For the text-containing cell, return its midpoint in (X, Y) coordinate format. 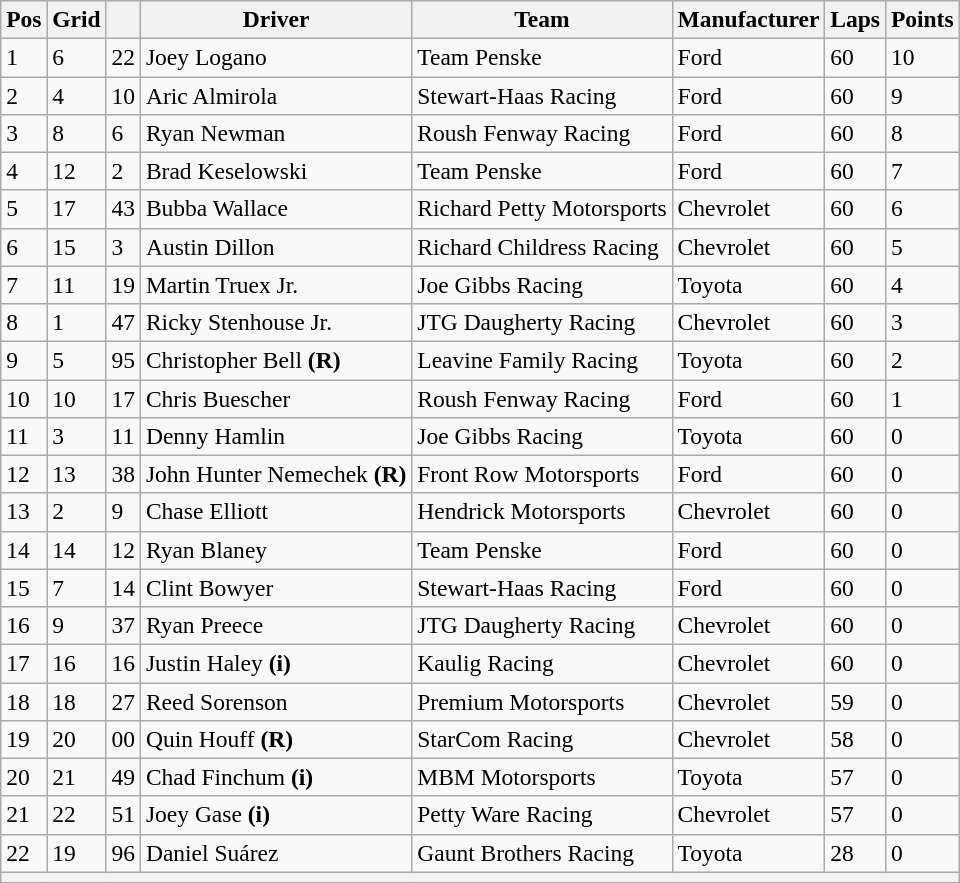
Austin Dillon (276, 247)
Chase Elliott (276, 512)
Clint Bowyer (276, 588)
Pos (24, 19)
Denny Hamlin (276, 436)
Petty Ware Racing (542, 815)
Joey Gase (i) (276, 815)
Richard Childress Racing (542, 247)
Justin Haley (i) (276, 663)
51 (123, 815)
Kaulig Racing (542, 663)
Martin Truex Jr. (276, 285)
Richard Petty Motorsports (542, 209)
Bubba Wallace (276, 209)
Quin Houff (R) (276, 739)
Ryan Blaney (276, 550)
Chris Buescher (276, 398)
Grid (76, 19)
Laps (856, 19)
Chad Finchum (i) (276, 777)
37 (123, 625)
00 (123, 739)
Daniel Suárez (276, 853)
Joey Logano (276, 57)
43 (123, 209)
Ryan Preece (276, 625)
Manufacturer (748, 19)
47 (123, 322)
Reed Sorenson (276, 701)
John Hunter Nemechek (R) (276, 474)
Hendrick Motorsports (542, 512)
49 (123, 777)
MBM Motorsports (542, 777)
Gaunt Brothers Racing (542, 853)
28 (856, 853)
Team (542, 19)
96 (123, 853)
Driver (276, 19)
Christopher Bell (R) (276, 360)
38 (123, 474)
95 (123, 360)
Points (922, 19)
Brad Keselowski (276, 171)
Ricky Stenhouse Jr. (276, 322)
Ryan Newman (276, 133)
Leavine Family Racing (542, 360)
Premium Motorsports (542, 701)
27 (123, 701)
59 (856, 701)
58 (856, 739)
Aric Almirola (276, 95)
Front Row Motorsports (542, 474)
StarCom Racing (542, 739)
